Provide the (x, y) coordinate of the cell's center where the given text is located.  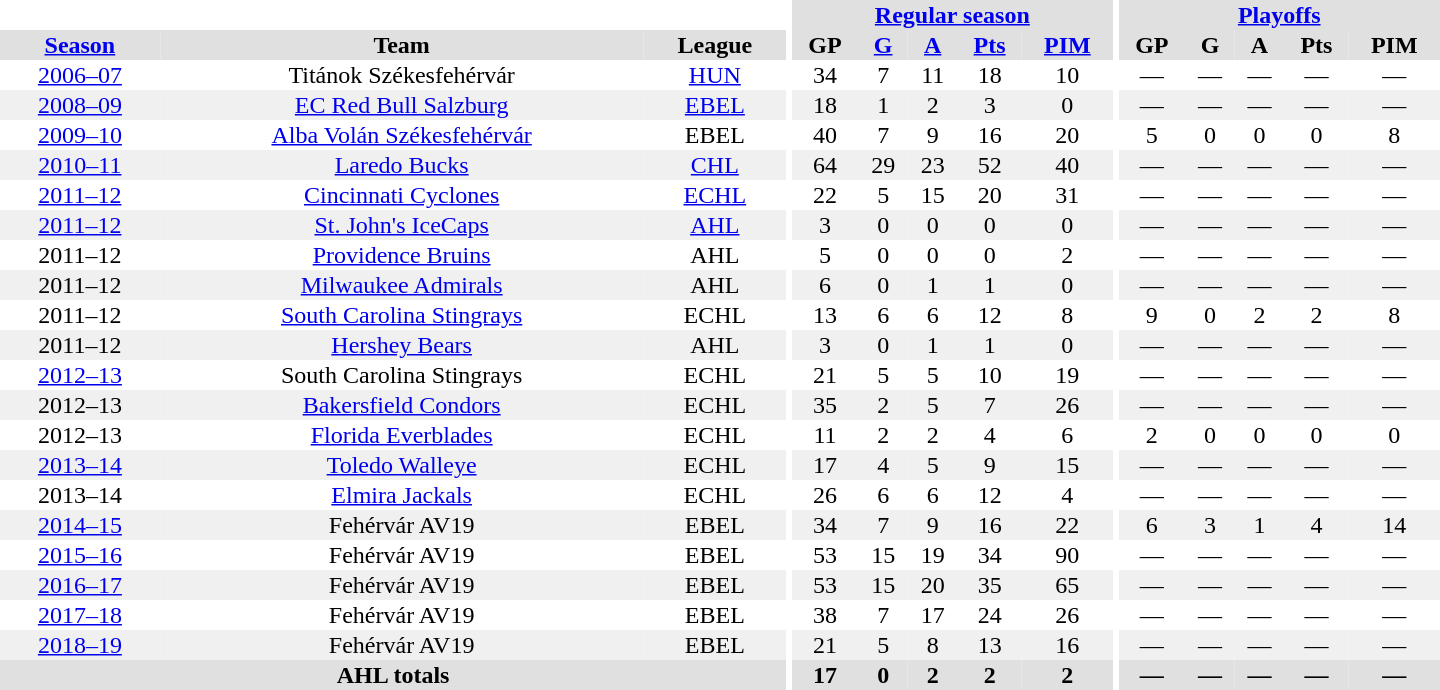
2009–10 (80, 135)
Playoffs (1279, 15)
24 (989, 615)
Titánok Székesfehérvár (402, 75)
Alba Volán Székesfehérvár (402, 135)
65 (1068, 585)
CHL (716, 165)
31 (1068, 195)
Cincinnati Cyclones (402, 195)
2014–15 (80, 525)
Elmira Jackals (402, 495)
Hershey Bears (402, 345)
Laredo Bucks (402, 165)
Milwaukee Admirals (402, 285)
AHL totals (393, 675)
St. John's IceCaps (402, 225)
Toledo Walleye (402, 465)
EC Red Bull Salzburg (402, 105)
52 (989, 165)
2018–19 (80, 645)
HUN (716, 75)
23 (933, 165)
38 (826, 615)
14 (1394, 525)
Bakersfield Condors (402, 405)
Season (80, 45)
2016–17 (80, 585)
League (716, 45)
Florida Everblades (402, 435)
Providence Bruins (402, 255)
64 (826, 165)
2010–11 (80, 165)
Regular season (952, 15)
2017–18 (80, 615)
29 (883, 165)
2008–09 (80, 105)
2006–07 (80, 75)
2015–16 (80, 555)
Team (402, 45)
90 (1068, 555)
